Return (X, Y) of the center of cell containing provided text 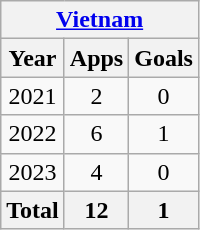
Vietnam (100, 20)
2023 (33, 172)
2021 (33, 96)
2022 (33, 134)
Total (33, 210)
Goals (164, 58)
2 (96, 96)
4 (96, 172)
Year (33, 58)
12 (96, 210)
Apps (96, 58)
6 (96, 134)
